Scan for the cell matching the given text and deliver its [X, Y] coordinate at center. 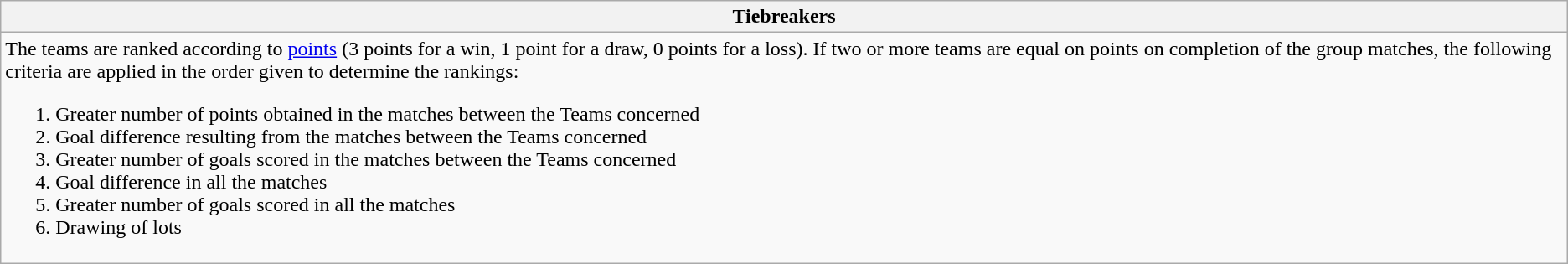
Tiebreakers [784, 17]
